Determine the (X, Y) coordinate at the center of the cell enclosing the given text.  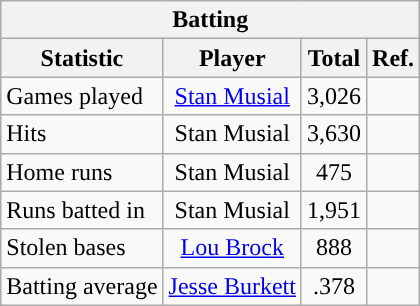
888 (334, 248)
Lou Brock (232, 248)
Player (232, 58)
Home runs (82, 172)
Hits (82, 134)
Batting average (82, 286)
Jesse Burkett (232, 286)
Ref. (394, 58)
Games played (82, 96)
Batting (210, 20)
Total (334, 58)
3,630 (334, 134)
3,026 (334, 96)
Stolen bases (82, 248)
1,951 (334, 210)
475 (334, 172)
Statistic (82, 58)
Runs batted in (82, 210)
.378 (334, 286)
